For the text-containing cell, return its midpoint in (X, Y) coordinate format. 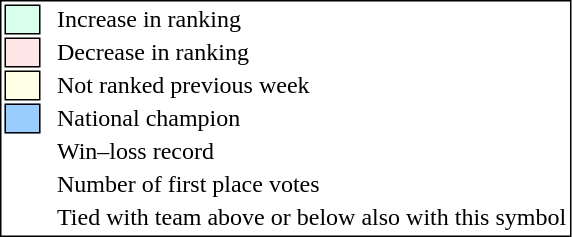
National champion (312, 119)
Decrease in ranking (312, 53)
Number of first place votes (312, 185)
Increase in ranking (312, 19)
Win–loss record (312, 151)
Not ranked previous week (312, 85)
Tied with team above or below also with this symbol (312, 217)
